Return the (X, Y) coordinate for the center point of the cell that contains the specified text.  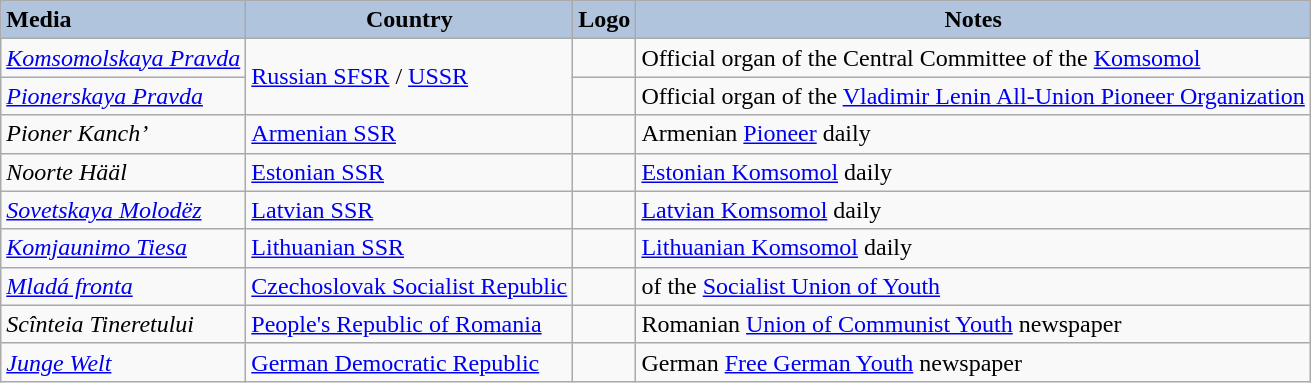
Estonian SSR (410, 172)
Official organ of the Vladimir Lenin All-Union Pioneer Organization (973, 96)
Noorte Hääl (124, 172)
Pionerskaya Pravda (124, 96)
Logo (604, 20)
Pioner Kanch’ (124, 134)
Komjaunimo Tiesa (124, 248)
Lithuanian SSR (410, 248)
Romanian Union of Communist Youth newspaper (973, 324)
of the Socialist Union of Youth (973, 286)
Russian SFSR / USSR (410, 77)
Armenian Pioneer daily (973, 134)
People's Republic of Romania (410, 324)
German Free German Youth newspaper (973, 362)
Scînteia Tineretului (124, 324)
Junge Welt (124, 362)
Armenian SSR (410, 134)
Notes (973, 20)
Latvian Komsomol daily (973, 210)
German Democratic Republic (410, 362)
Official organ of the Central Committee of the Komsomol (973, 58)
Estonian Komsomol daily (973, 172)
Lithuanian Komsomol daily (973, 248)
Media (124, 20)
Czechoslovak Socialist Republic (410, 286)
Country (410, 20)
Sovetskaya Molodëz (124, 210)
Mladá fronta (124, 286)
Latvian SSR (410, 210)
Komsomolskaya Pravda (124, 58)
